Return [x, y] of the center of cell containing provided text 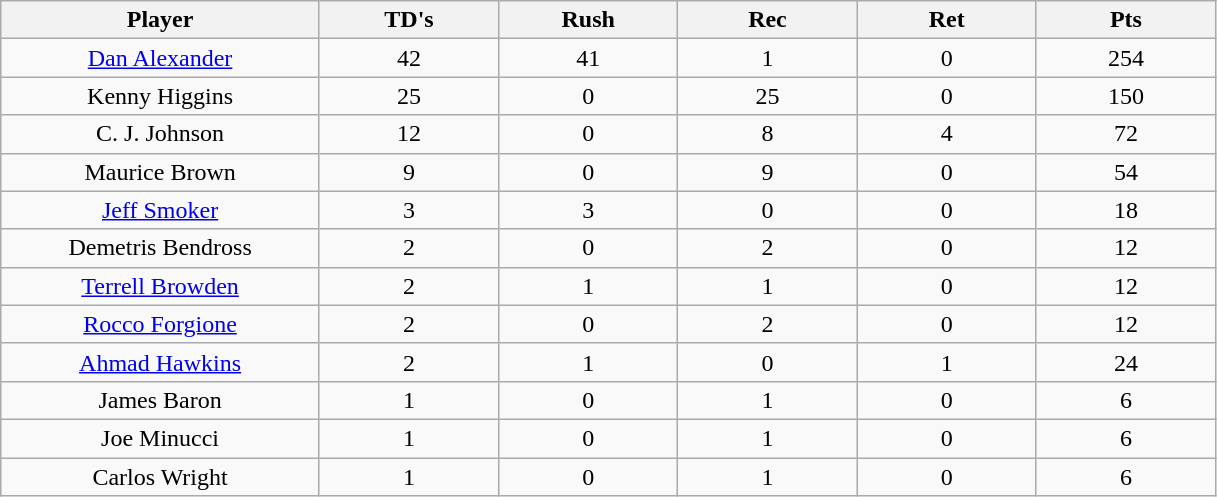
18 [1126, 210]
254 [1126, 58]
8 [768, 134]
Rocco Forgione [160, 324]
Demetris Bendross [160, 248]
72 [1126, 134]
Joe Minucci [160, 438]
TD's [408, 20]
Ret [946, 20]
Kenny Higgins [160, 96]
Maurice Brown [160, 172]
Terrell Browden [160, 286]
Jeff Smoker [160, 210]
24 [1126, 362]
54 [1126, 172]
C. J. Johnson [160, 134]
James Baron [160, 400]
Rec [768, 20]
41 [588, 58]
Dan Alexander [160, 58]
150 [1126, 96]
Pts [1126, 20]
Rush [588, 20]
Carlos Wright [160, 477]
Ahmad Hawkins [160, 362]
Player [160, 20]
4 [946, 134]
42 [408, 58]
